Locate the cell with the specified text and output its (x, y) center coordinate. 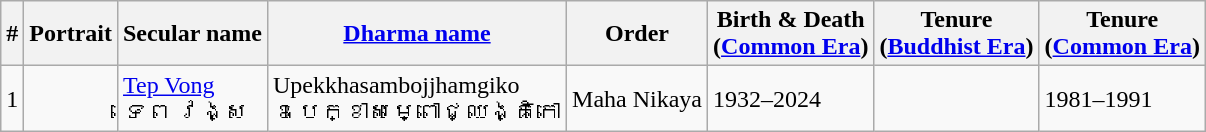
Upekkhasambojjhamgikoឧបេក្ខាសម្ពោជ្ឈង្គិកោ (416, 98)
1 (12, 98)
Dharma name (416, 34)
Maha Nikaya (638, 98)
1981–1991 (1122, 98)
# (12, 34)
Order (638, 34)
Tenure (Common Era) (1122, 34)
Birth & Death (Common Era) (791, 34)
1932–2024 (791, 98)
Tenure (Buddhist Era) (956, 34)
Portrait (71, 34)
Tep Vongទេព វង្ស (192, 98)
Secular name (192, 34)
